From the cell containing the given text, extract its center point as [x, y] coordinate. 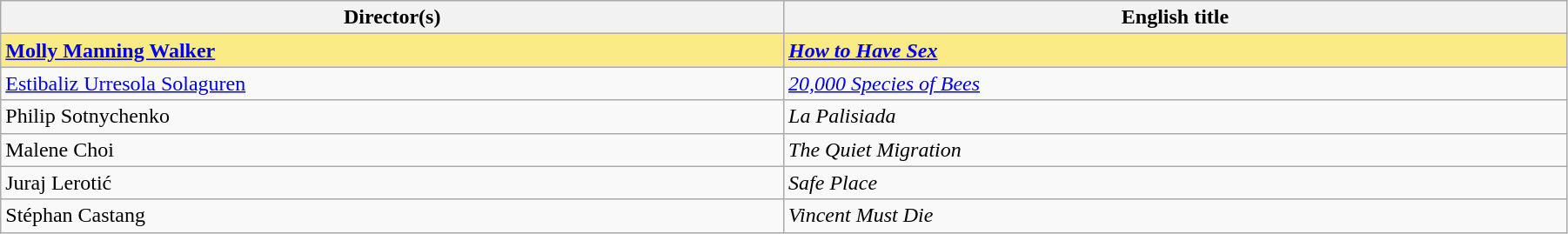
Molly Manning Walker [392, 50]
20,000 Species of Bees [1176, 84]
Juraj Lerotić [392, 183]
English title [1176, 17]
Director(s) [392, 17]
Safe Place [1176, 183]
La Palisiada [1176, 117]
The Quiet Migration [1176, 150]
Vincent Must Die [1176, 216]
Malene Choi [392, 150]
Stéphan Castang [392, 216]
How to Have Sex [1176, 50]
Estibaliz Urresola Solaguren [392, 84]
Philip Sotnychenko [392, 117]
